Detect which cell encompasses the target text, then output its [X, Y] center coordinate. 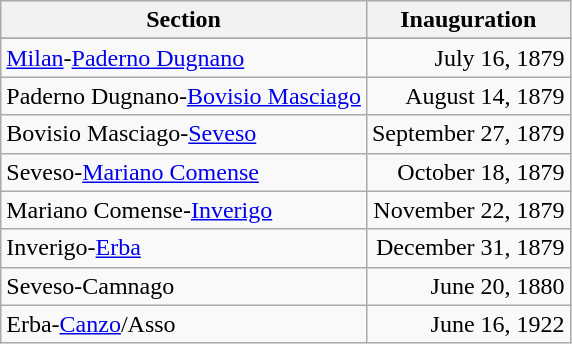
June 20, 1880 [468, 286]
December 31, 1879 [468, 248]
Paderno Dugnano-Bovisio Masciago [184, 96]
July 16, 1879 [468, 58]
August 14, 1879 [468, 96]
Seveso-Camnago [184, 286]
Bovisio Masciago-Seveso [184, 134]
September 27, 1879 [468, 134]
Milan-Paderno Dugnano [184, 58]
June 16, 1922 [468, 324]
Seveso-Mariano Comense [184, 172]
November 22, 1879 [468, 210]
Inverigo-Erba [184, 248]
Mariano Comense-Inverigo [184, 210]
Erba-Canzo/Asso [184, 324]
Section [184, 20]
October 18, 1879 [468, 172]
Inauguration [468, 20]
